Determine the (x, y) coordinate at the center of the cell enclosing the given text.  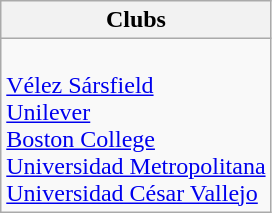
Clubs (136, 20)
Vélez Sársfield Unilever Boston College Universidad Metropolitana Universidad César Vallejo (136, 126)
